Extract the (x, y) coordinate from the center of the cell holding the provided text.  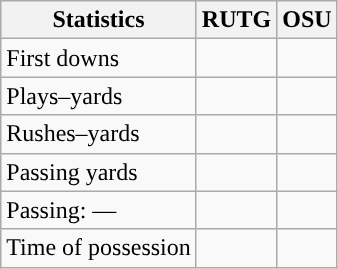
OSU (307, 20)
RUTG (236, 20)
Plays–yards (99, 96)
Passing: –– (99, 210)
Statistics (99, 20)
Rushes–yards (99, 134)
First downs (99, 58)
Passing yards (99, 172)
Time of possession (99, 248)
